Search for the cell housing the specified text and yield its (X, Y) center coordinate. 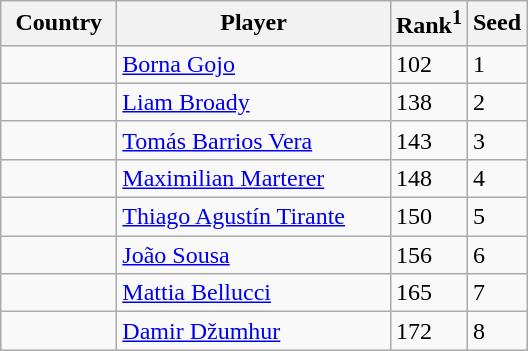
172 (428, 331)
150 (428, 217)
8 (496, 331)
Borna Gojo (254, 64)
4 (496, 178)
3 (496, 140)
156 (428, 255)
1 (496, 64)
5 (496, 217)
Rank1 (428, 24)
Seed (496, 24)
165 (428, 293)
João Sousa (254, 255)
Liam Broady (254, 102)
Maximilian Marterer (254, 178)
Country (59, 24)
Thiago Agustín Tirante (254, 217)
Player (254, 24)
7 (496, 293)
2 (496, 102)
Tomás Barrios Vera (254, 140)
102 (428, 64)
Mattia Bellucci (254, 293)
Damir Džumhur (254, 331)
143 (428, 140)
138 (428, 102)
6 (496, 255)
148 (428, 178)
